Capture the cell that displays the provided text and extract its [x, y] central coordinate. 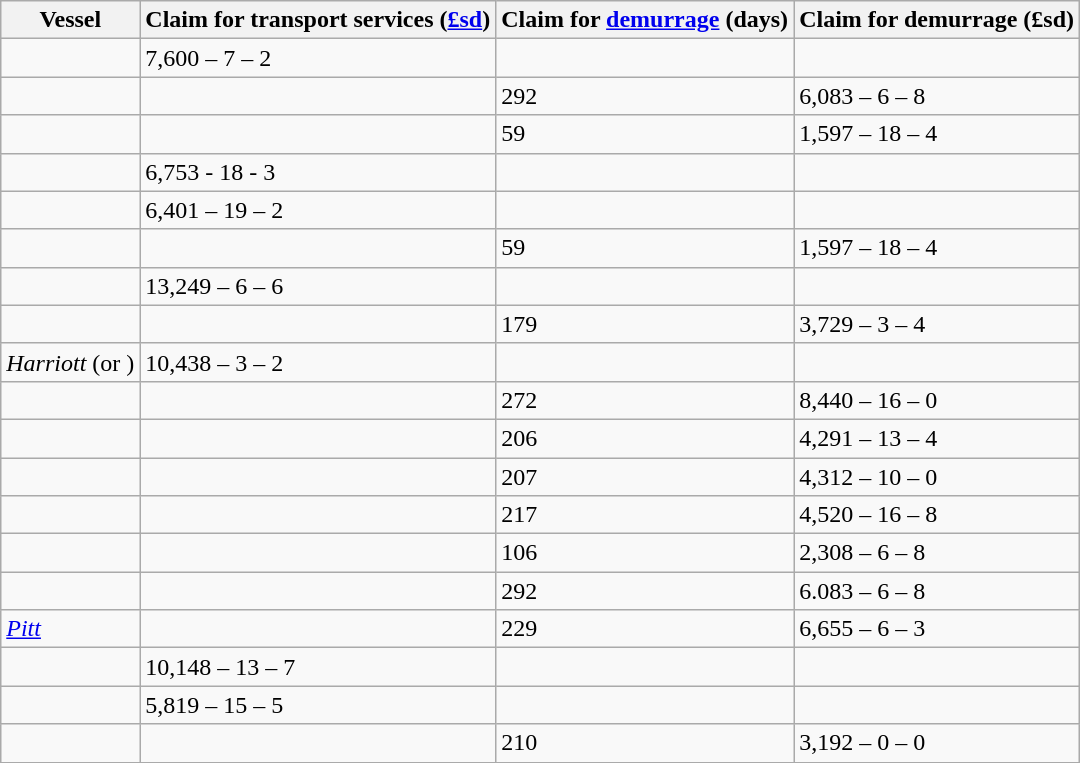
7,600 – 7 – 2 [318, 58]
Pitt [70, 629]
8,440 – 16 – 0 [937, 400]
207 [645, 477]
6,655 – 6 – 3 [937, 629]
4,312 – 10 – 0 [937, 477]
3,729 – 3 – 4 [937, 324]
210 [645, 743]
10,438 – 3 – 2 [318, 362]
Harriott (or ) [70, 362]
229 [645, 629]
217 [645, 515]
Claim for demurrage (£sd) [937, 20]
6,083 – 6 – 8 [937, 96]
6.083 – 6 – 8 [937, 591]
10,148 – 13 – 7 [318, 667]
179 [645, 324]
Claim for transport services (£sd) [318, 20]
4,520 – 16 – 8 [937, 515]
5,819 – 15 – 5 [318, 705]
272 [645, 400]
206 [645, 438]
4,291 – 13 – 4 [937, 438]
6,753 - 18 - 3 [318, 172]
13,249 – 6 – 6 [318, 286]
106 [645, 553]
6,401 – 19 – 2 [318, 210]
2,308 – 6 – 8 [937, 553]
Claim for demurrage (days) [645, 20]
Vessel [70, 20]
3,192 – 0 – 0 [937, 743]
